Extract the (x, y) coordinate from the center of the cell holding the provided text.  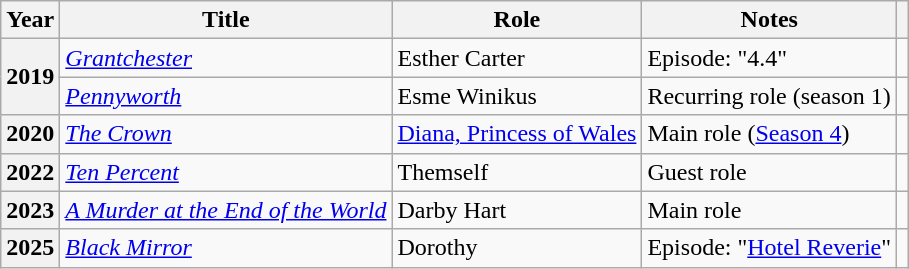
Year (30, 20)
Title (226, 20)
Pennyworth (226, 96)
Main role (770, 210)
Episode: "Hotel Reverie" (770, 248)
The Crown (226, 134)
Guest role (770, 172)
Ten Percent (226, 172)
Recurring role (season 1) (770, 96)
Role (517, 20)
2023 (30, 210)
Notes (770, 20)
Diana, Princess of Wales (517, 134)
2022 (30, 172)
A Murder at the End of the World (226, 210)
Black Mirror (226, 248)
Main role (Season 4) (770, 134)
Episode: "4.4" (770, 58)
Darby Hart (517, 210)
Esther Carter (517, 58)
2019 (30, 77)
2025 (30, 248)
Dorothy (517, 248)
Esme Winikus (517, 96)
2020 (30, 134)
Themself (517, 172)
Grantchester (226, 58)
